Pinpoint the cell where the given text exists, returning its (X, Y) midpoint coordinate. 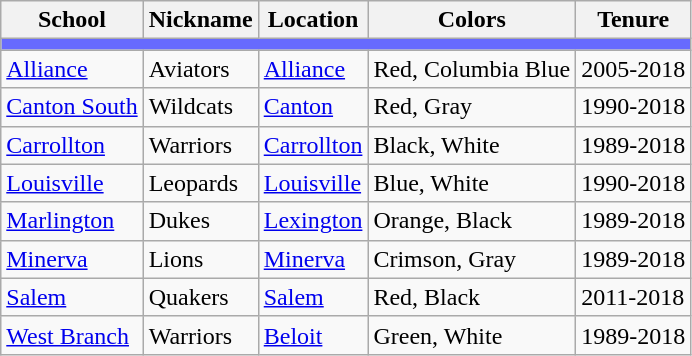
Lexington (313, 221)
Red, Columbia Blue (472, 69)
Dukes (200, 221)
2011-2018 (634, 297)
Canton (313, 107)
Colors (472, 20)
Wildcats (200, 107)
Red, Black (472, 297)
Marlington (72, 221)
Beloit (313, 335)
Aviators (200, 69)
Tenure (634, 20)
Blue, White (472, 183)
School (72, 20)
Black, White (472, 145)
Leopards (200, 183)
Green, White (472, 335)
Orange, Black (472, 221)
Quakers (200, 297)
West Branch (72, 335)
2005-2018 (634, 69)
Crimson, Gray (472, 259)
Nickname (200, 20)
Location (313, 20)
Lions (200, 259)
Red, Gray (472, 107)
Canton South (72, 107)
